Detect which cell encompasses the target text, then output its (X, Y) center coordinate. 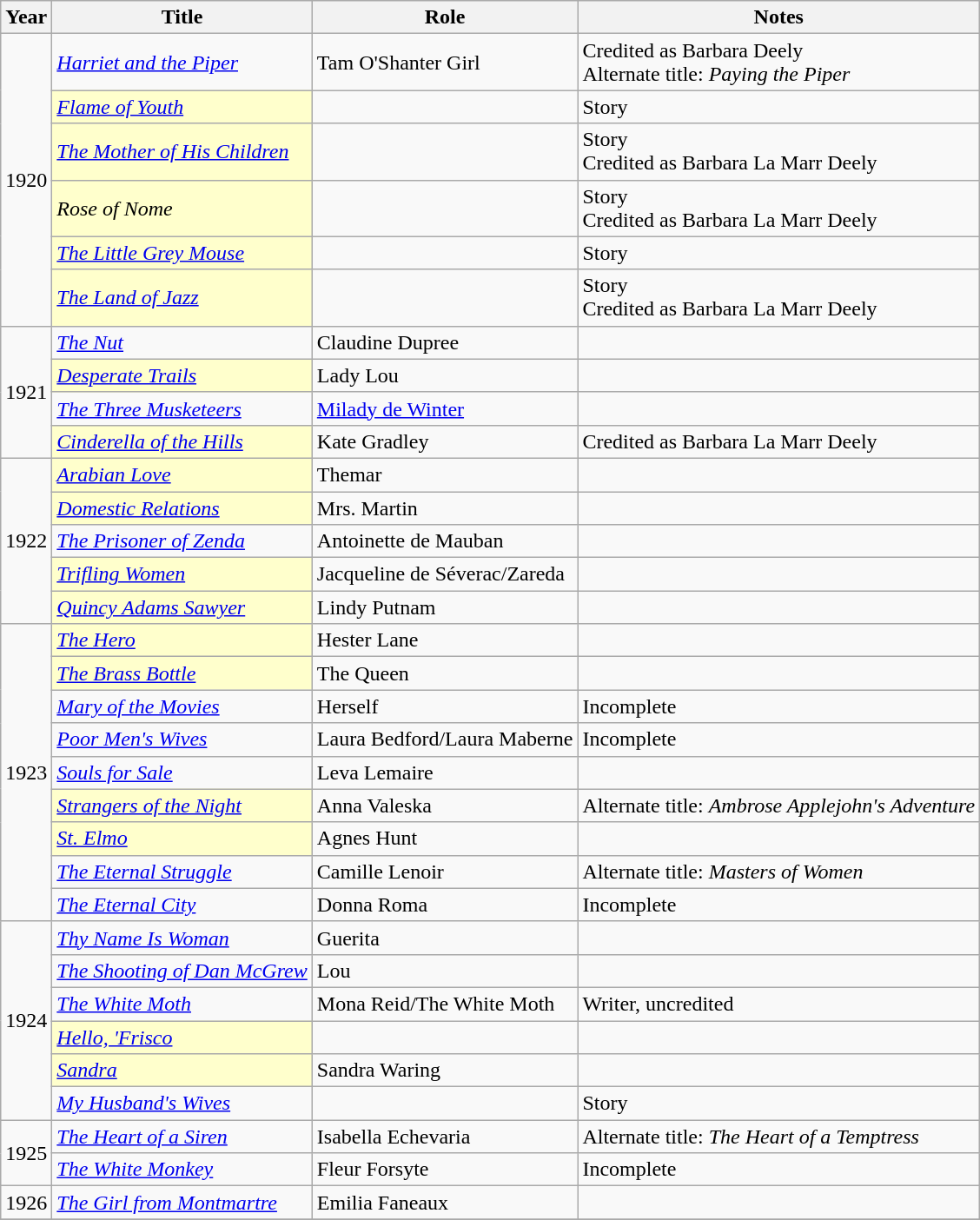
St. Elmo (182, 839)
Writer, uncredited (778, 1004)
The Queen (445, 673)
Thy Name Is Woman (182, 938)
1926 (26, 1203)
Credited as Barbara DeelyAlternate title: Paying the Piper (778, 63)
Hello, 'Frisco (182, 1037)
Leva Lemaire (445, 772)
Title (182, 17)
Trifling Women (182, 574)
Camille Lenoir (445, 872)
Guerita (445, 938)
The Hero (182, 640)
Herself (445, 706)
The Heart of a Siren (182, 1137)
Desperate Trails (182, 375)
Arabian Love (182, 474)
The Prisoner of Zenda (182, 541)
The White Monkey (182, 1170)
The Shooting of Dan McGrew (182, 971)
Role (445, 17)
Anna Valeska (445, 806)
Poor Men's Wives (182, 739)
The Mother of His Children (182, 151)
1921 (26, 392)
1920 (26, 180)
The Three Musketeers (182, 408)
Flame of Youth (182, 107)
Laura Bedford/Laura Maberne (445, 739)
1923 (26, 773)
The Eternal Struggle (182, 872)
Agnes Hunt (445, 839)
Tam O'Shanter Girl (445, 63)
Donna Roma (445, 905)
The White Moth (182, 1004)
Mona Reid/The White Moth (445, 1004)
Credited as Barbara La Marr Deely (778, 441)
Harriet and the Piper (182, 63)
Sandra Waring (445, 1071)
Rose of Nome (182, 209)
Emilia Faneaux (445, 1203)
1925 (26, 1153)
Strangers of the Night (182, 806)
The Brass Bottle (182, 673)
Alternate title: Ambrose Applejohn's Adventure (778, 806)
My Husband's Wives (182, 1104)
Souls for Sale (182, 772)
Isabella Echevaria (445, 1137)
Notes (778, 17)
The Little Grey Mouse (182, 253)
Mary of the Movies (182, 706)
The Land of Jazz (182, 297)
1924 (26, 1020)
Antoinette de Mauban (445, 541)
The Eternal City (182, 905)
Hester Lane (445, 640)
Kate Gradley (445, 441)
The Girl from Montmartre (182, 1203)
Cinderella of the Hills (182, 441)
Mrs. Martin (445, 508)
Jacqueline de Séverac/Zareda (445, 574)
Sandra (182, 1071)
Milady de Winter (445, 408)
Claudine Dupree (445, 342)
Lou (445, 971)
Fleur Forsyte (445, 1170)
Year (26, 17)
Alternate title: Masters of Women (778, 872)
Alternate title: The Heart of a Temptress (778, 1137)
The Nut (182, 342)
Domestic Relations (182, 508)
Lindy Putnam (445, 607)
Quincy Adams Sawyer (182, 607)
Lady Lou (445, 375)
Themar (445, 474)
1922 (26, 540)
